Scan for the cell matching the given text and deliver its [X, Y] coordinate at center. 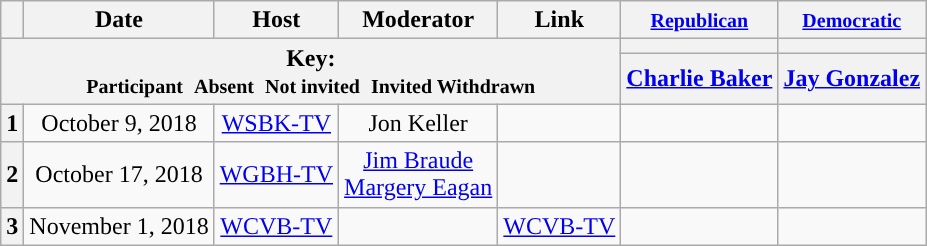
October 9, 2018 [119, 123]
3 [12, 226]
November 1, 2018 [119, 226]
Moderator [418, 20]
2 [12, 174]
Republican [700, 20]
Charlie Baker [700, 78]
WGBH-TV [276, 174]
Jay Gonzalez [852, 78]
Host [276, 20]
Democratic [852, 20]
1 [12, 123]
WSBK-TV [276, 123]
Jon Keller [418, 123]
Key: Participant Absent Not invited Invited Withdrawn [311, 72]
Date [119, 20]
Link [560, 20]
Jim BraudeMargery Eagan [418, 174]
October 17, 2018 [119, 174]
